Provide the [X, Y] coordinate of the cell's center where the given text is located.  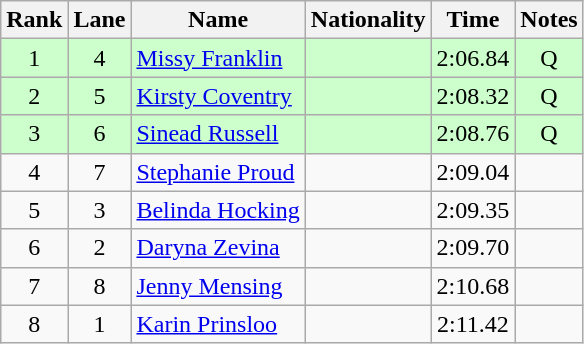
2:10.68 [473, 286]
Jenny Mensing [218, 286]
2:11.42 [473, 324]
Karin Prinsloo [218, 324]
Rank [34, 20]
2:09.70 [473, 248]
Notes [549, 20]
2:09.35 [473, 210]
Time [473, 20]
Missy Franklin [218, 58]
Name [218, 20]
Nationality [368, 20]
Sinead Russell [218, 134]
Kirsty Coventry [218, 96]
Belinda Hocking [218, 210]
2:09.04 [473, 172]
2:08.76 [473, 134]
2:08.32 [473, 96]
Daryna Zevina [218, 248]
2:06.84 [473, 58]
Stephanie Proud [218, 172]
Lane [100, 20]
